Detect which cell encompasses the target text, then output its (x, y) center coordinate. 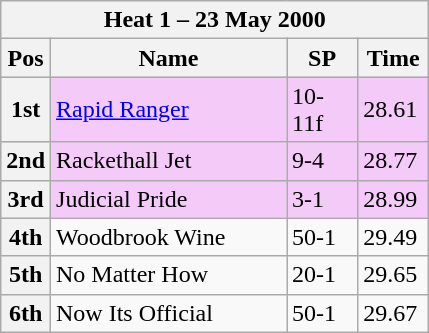
29.49 (394, 237)
3-1 (322, 199)
Now Its Official (169, 313)
Woodbrook Wine (169, 237)
5th (26, 275)
9-4 (322, 161)
1st (26, 110)
No Matter How (169, 275)
Rapid Ranger (169, 110)
28.61 (394, 110)
Pos (26, 58)
28.77 (394, 161)
20-1 (322, 275)
29.65 (394, 275)
SP (322, 58)
6th (26, 313)
Judicial Pride (169, 199)
4th (26, 237)
3rd (26, 199)
10-11f (322, 110)
Rackethall Jet (169, 161)
Name (169, 58)
28.99 (394, 199)
2nd (26, 161)
Heat 1 – 23 May 2000 (215, 20)
Time (394, 58)
29.67 (394, 313)
